Return the (X, Y) coordinate for the center point of the cell that contains the specified text.  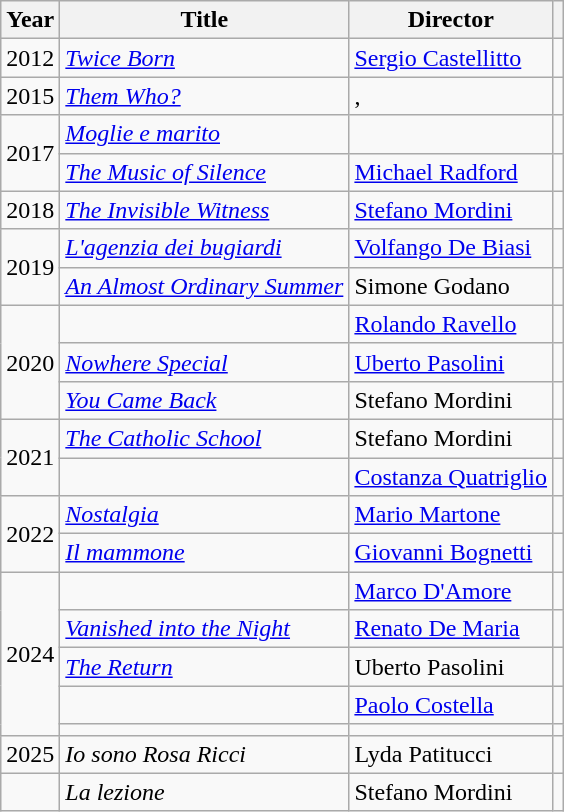
You Came Back (204, 400)
Il mammone (204, 553)
2021 (30, 457)
The Invisible Witness (204, 210)
Marco D'Amore (451, 591)
Giovanni Bognetti (451, 553)
2024 (30, 654)
Twice Born (204, 58)
Title (204, 20)
2015 (30, 96)
Renato De Maria (451, 629)
Simone Godano (451, 286)
2020 (30, 362)
La lezione (204, 792)
Rolando Ravello (451, 324)
Moglie e marito (204, 134)
L'agenzia dei bugiardi (204, 248)
2022 (30, 534)
Year (30, 20)
The Catholic School (204, 438)
2019 (30, 267)
, (451, 96)
Mario Martone (451, 515)
2017 (30, 153)
Paolo Costella (451, 705)
Nowhere Special (204, 362)
2018 (30, 210)
Them Who? (204, 96)
The Return (204, 667)
2025 (30, 754)
Lyda Patitucci (451, 754)
Nostalgia (204, 515)
The Music of Silence (204, 172)
Io sono Rosa Ricci (204, 754)
2012 (30, 58)
Vanished into the Night (204, 629)
Director (451, 20)
An Almost Ordinary Summer (204, 286)
Sergio Castellitto (451, 58)
Costanza Quatriglio (451, 477)
Volfango De Biasi (451, 248)
Michael Radford (451, 172)
